Search for the cell housing the specified text and yield its [x, y] center coordinate. 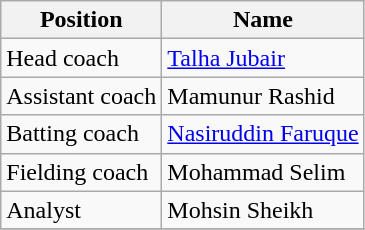
Nasiruddin Faruque [263, 134]
Mohammad Selim [263, 172]
Analyst [82, 210]
Name [263, 20]
Assistant coach [82, 96]
Head coach [82, 58]
Mamunur Rashid [263, 96]
Batting coach [82, 134]
Talha Jubair [263, 58]
Mohsin Sheikh [263, 210]
Position [82, 20]
Fielding coach [82, 172]
